Detect which cell encompasses the target text, then output its (x, y) center coordinate. 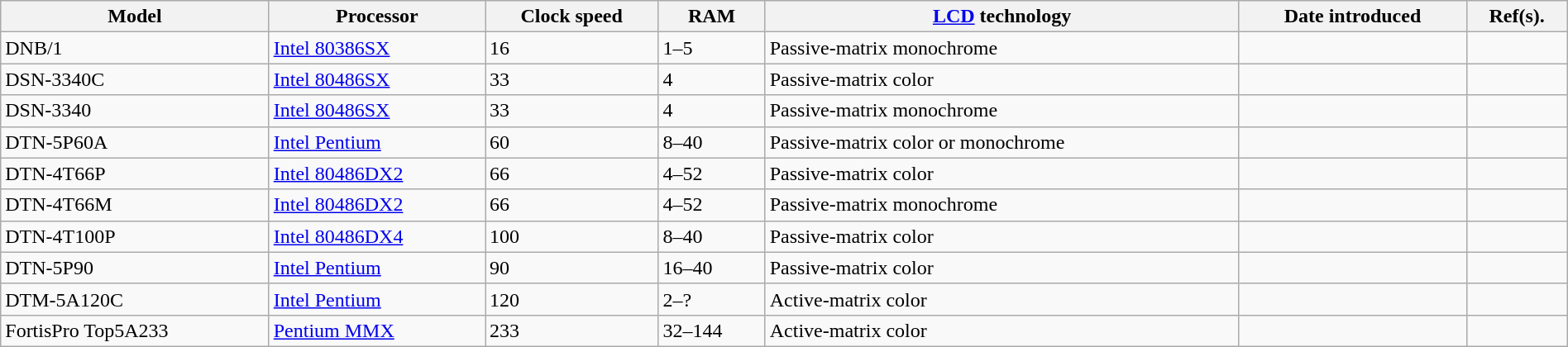
60 (571, 142)
Clock speed (571, 17)
DTN-5P60A (135, 142)
Date introduced (1353, 17)
Passive-matrix color or monochrome (1002, 142)
120 (571, 299)
DTN-4T66M (135, 205)
FortisPro Top5A233 (135, 330)
Ref(s). (1517, 17)
DTN-5P90 (135, 268)
32–144 (711, 330)
233 (571, 330)
Processor (377, 17)
1–5 (711, 48)
100 (571, 236)
Intel 80386SX (377, 48)
DSN-3340C (135, 79)
LCD technology (1002, 17)
90 (571, 268)
DTN-4T66P (135, 173)
16–40 (711, 268)
DTM-5A120C (135, 299)
DNB/1 (135, 48)
RAM (711, 17)
Model (135, 17)
DSN-3340 (135, 111)
2–? (711, 299)
DTN-4T100P (135, 236)
16 (571, 48)
Intel 80486DX4 (377, 236)
Pentium MMX (377, 330)
